Detect which cell encompasses the target text, then output its (X, Y) center coordinate. 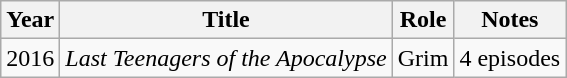
Last Teenagers of the Apocalypse (226, 58)
2016 (30, 58)
4 episodes (510, 58)
Grim (423, 58)
Role (423, 20)
Notes (510, 20)
Title (226, 20)
Year (30, 20)
